For the text-containing cell, return its midpoint in [X, Y] coordinate format. 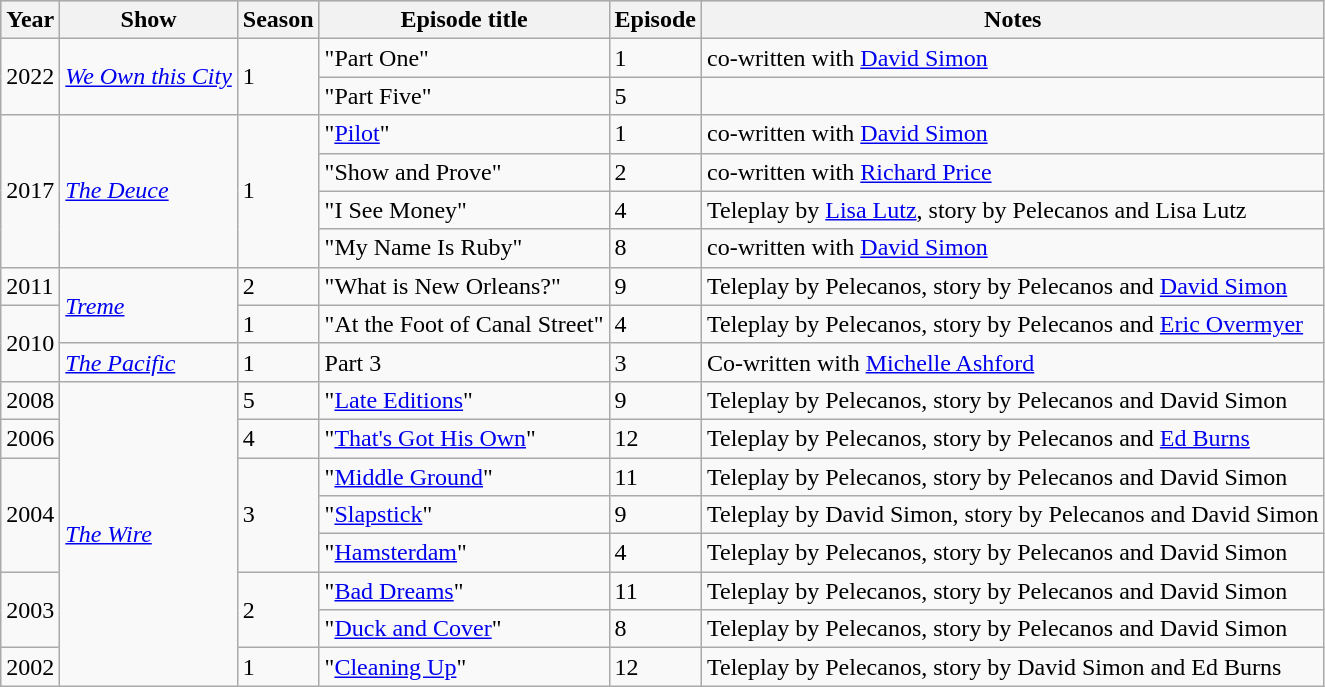
Episode [655, 20]
The Deuce [149, 191]
Show [149, 20]
The Wire [149, 533]
Teleplay by Pelecanos, story by Pelecanos and Ed Burns [1012, 438]
"At the Foot of Canal Street" [464, 324]
"Middle Ground" [464, 477]
Teleplay by Pelecanos, story by Pelecanos and Eric Overmyer [1012, 324]
2008 [30, 400]
"Show and Prove" [464, 172]
"Slapstick" [464, 515]
"Hamsterdam" [464, 553]
Teleplay by Lisa Lutz, story by Pelecanos and Lisa Lutz [1012, 210]
2011 [30, 286]
Notes [1012, 20]
2006 [30, 438]
Teleplay by David Simon, story by Pelecanos and David Simon [1012, 515]
"What is New Orleans?" [464, 286]
2003 [30, 610]
2010 [30, 343]
Year [30, 20]
"Pilot" [464, 134]
Teleplay by Pelecanos, story by David Simon and Ed Burns [1012, 667]
co-written with Richard Price [1012, 172]
"That's Got His Own" [464, 438]
The Pacific [149, 362]
2022 [30, 77]
We Own this City [149, 77]
Season [278, 20]
"Cleaning Up" [464, 667]
2002 [30, 667]
2004 [30, 515]
"Duck and Cover" [464, 629]
Treme [149, 305]
Co-written with Michelle Ashford [1012, 362]
"Bad Dreams" [464, 591]
"Part One" [464, 58]
"My Name Is Ruby" [464, 248]
"Part Five" [464, 96]
2017 [30, 191]
Episode title [464, 20]
"I See Money" [464, 210]
Part 3 [464, 362]
"Late Editions" [464, 400]
